Provide the [X, Y] coordinate of the cell's center where the given text is located.  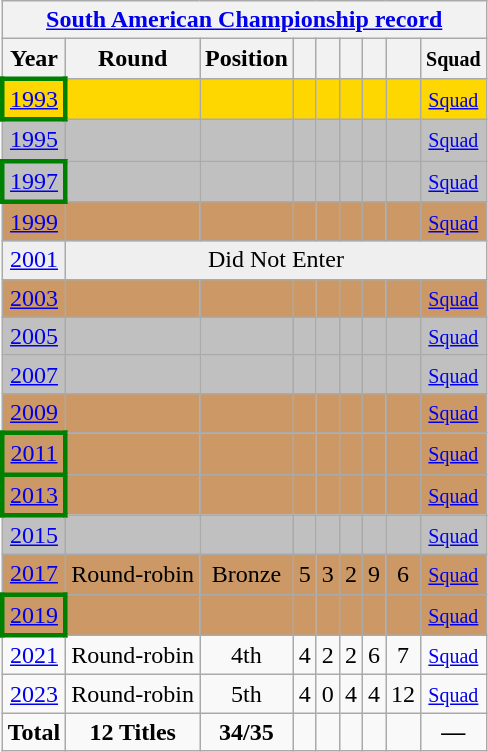
0 [328, 694]
Position [247, 59]
3 [328, 575]
Bronze [247, 575]
12 [404, 694]
2003 [34, 298]
2021 [34, 655]
5 [304, 575]
34/35 [247, 732]
Year [34, 59]
2015 [34, 535]
— [454, 732]
Did Not Enter [276, 260]
1999 [34, 222]
2013 [34, 494]
2001 [34, 260]
1993 [34, 98]
2009 [34, 413]
2011 [34, 454]
2023 [34, 694]
2017 [34, 575]
2005 [34, 336]
1995 [34, 140]
Round [133, 59]
4th [247, 655]
2019 [34, 614]
1997 [34, 180]
South American Championship record [244, 20]
5th [247, 694]
9 [374, 575]
7 [404, 655]
Total [34, 732]
2007 [34, 374]
12 Titles [133, 732]
